Return the [x, y] coordinate for the center point of the cell that contains the specified text.  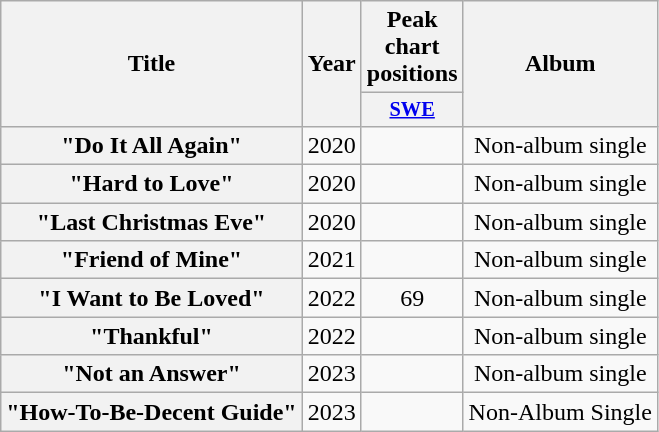
"Not an Answer" [152, 374]
"Last Christmas Eve" [152, 222]
"Thankful" [152, 336]
"Friend of Mine" [152, 260]
2021 [332, 260]
Album [560, 64]
Year [332, 64]
SWE [412, 110]
"Do It All Again" [152, 145]
"I Want to Be Loved" [152, 298]
Peak chart positions [412, 47]
"How-To-Be-Decent Guide" [152, 412]
Non-Album Single [560, 412]
69 [412, 298]
Title [152, 64]
"Hard to Love" [152, 184]
